Output the (X, Y) coordinate of the center of the cell containing the given text.  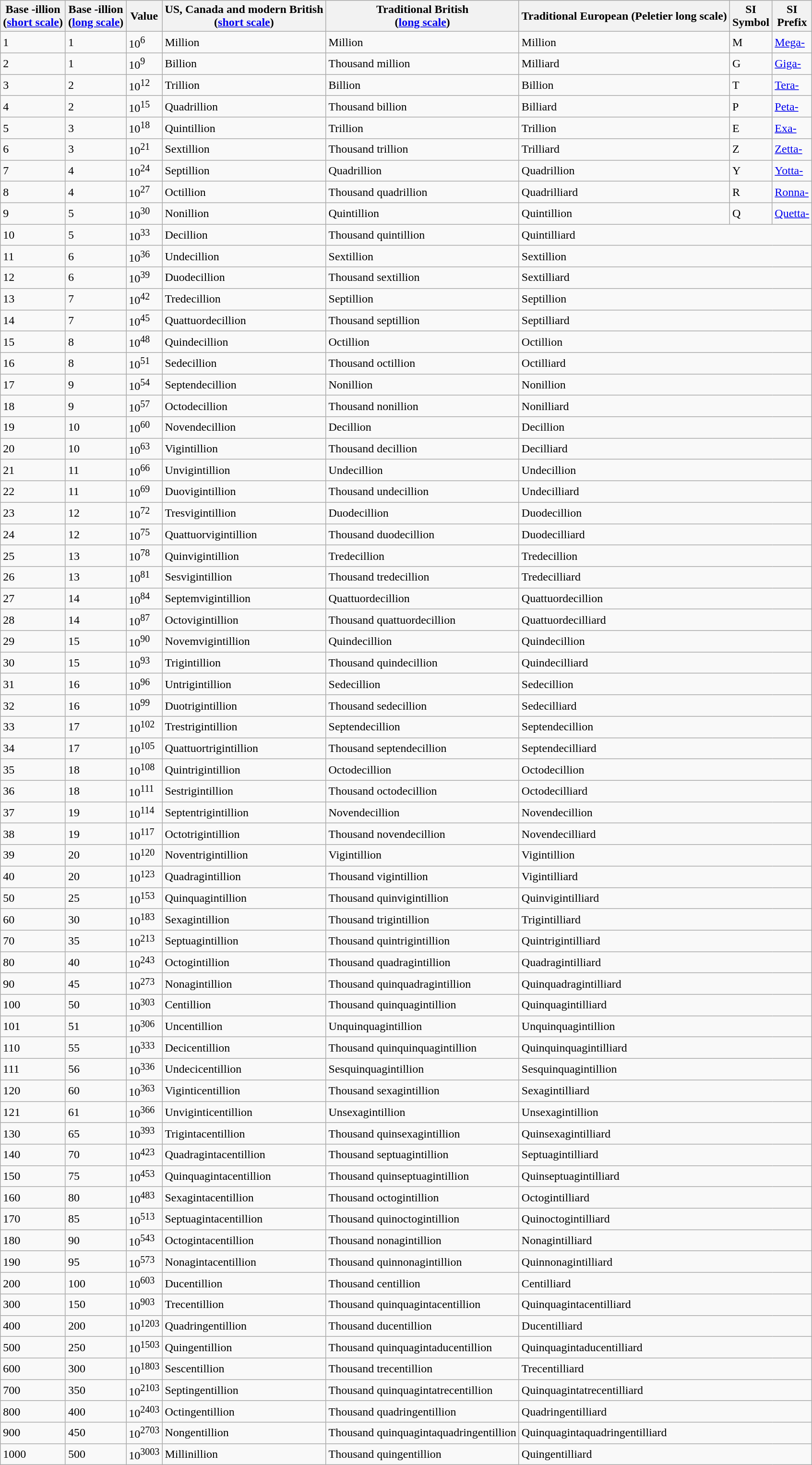
SISymbol (751, 16)
Mega- (792, 42)
Trigintillion (244, 663)
800 (33, 1412)
1039 (144, 278)
Septilliard (665, 321)
Sexagintilliard (665, 1091)
Thousand undecillion (422, 492)
Duovigintillion (244, 492)
10423 (144, 1155)
106 (144, 42)
Sescentillion (244, 1368)
1096 (144, 684)
Milliard (624, 63)
Yotta- (792, 171)
Undecilliard (665, 492)
Trigintilliard (665, 920)
1030 (144, 213)
Y (751, 171)
250 (96, 1347)
120 (33, 1091)
Z (751, 150)
E (751, 128)
Trigintacentillion (244, 1133)
103003 (144, 1454)
Septuagintillion (244, 941)
Thousand quattuordecillion (422, 620)
Trecentillion (244, 1305)
Duodecilliard (665, 535)
101803 (144, 1368)
1033 (144, 235)
160 (33, 1198)
Billiard (624, 107)
450 (96, 1433)
75 (96, 1176)
102703 (144, 1433)
45 (96, 983)
Septingentillion (244, 1391)
Thousand quadrillion (422, 192)
Quinquagintacentillion (244, 1176)
Thousand octillion (422, 363)
101503 (144, 1347)
Quattuortrigintillion (244, 748)
Thousand septillion (422, 321)
Thousand duodecillion (422, 535)
Centilliard (665, 1283)
Thousand quinquinquagintillion (422, 1048)
Thousand tredecillion (422, 577)
10573 (144, 1262)
Thousand quinsexagintillion (422, 1133)
Quinnonagintilliard (665, 1262)
Sestrigintillion (244, 791)
10393 (144, 1133)
10453 (144, 1176)
Nongentillion (244, 1433)
P (751, 107)
Novendecilliard (665, 834)
10483 (144, 1198)
31 (33, 684)
10213 (144, 941)
Quinsexagintilliard (665, 1133)
Quinquagintacentilliard (665, 1305)
Septendecilliard (665, 748)
Thousand quintillion (422, 235)
109 (144, 63)
M (751, 42)
61 (96, 1112)
Thousand septuagintillion (422, 1155)
140 (33, 1155)
Trestrigintillion (244, 727)
Thousand quinnonagintillion (422, 1262)
Vigintilliard (665, 877)
1048 (144, 342)
1012 (144, 85)
Decilliard (665, 448)
Sedecilliard (665, 706)
1045 (144, 321)
1054 (144, 385)
Thousand quinquagintillion (422, 1005)
1015 (144, 107)
Quetta- (792, 213)
Nonagintacentillion (244, 1262)
Quinquagintilliard (665, 1005)
Thousand quinquagintaducentillion (422, 1347)
95 (96, 1262)
10123 (144, 877)
1042 (144, 299)
Tredecilliard (665, 577)
Nonagintillion (244, 983)
1018 (144, 128)
Sexagintacentillion (244, 1198)
36 (33, 791)
Tera- (792, 85)
10153 (144, 898)
R (751, 192)
Thousand sedecillion (422, 706)
Quindecilliard (665, 663)
Octogintacentillion (244, 1241)
Octotrigintillion (244, 834)
Quinquinquagintilliard (665, 1048)
27 (33, 598)
55 (96, 1048)
Quintrigintilliard (665, 941)
Thousand quadringentillion (422, 1412)
Thousand nonagintillion (422, 1241)
56 (96, 1069)
10306 (144, 1027)
1084 (144, 598)
Giga- (792, 63)
Base -illion(short scale) (33, 16)
102403 (144, 1412)
Q (751, 213)
Thousand centillion (422, 1283)
Sexagintillion (244, 920)
Septemvigintillion (244, 598)
85 (96, 1219)
Trecentilliard (665, 1368)
10183 (144, 920)
Thousand septendecillion (422, 748)
10366 (144, 1112)
Ronna- (792, 192)
22 (33, 492)
10273 (144, 983)
33 (33, 727)
10513 (144, 1219)
32 (33, 706)
Unviginticentillion (244, 1112)
Quinquagintaquadringentilliard (665, 1433)
Decicentillion (244, 1048)
700 (33, 1391)
1063 (144, 448)
1027 (144, 192)
29 (33, 642)
Zetta- (792, 150)
Thousand decillion (422, 448)
1000 (33, 1454)
Undecicentillion (244, 1069)
1057 (144, 406)
Traditional British(long scale) (422, 16)
Quadringentillion (244, 1326)
Thousand million (422, 63)
Thousand quinquagintatrecentillion (422, 1391)
10543 (144, 1241)
600 (33, 1368)
Thousand ducentillion (422, 1326)
1072 (144, 513)
Thousand quintrigintillion (422, 941)
Quattuordecilliard (665, 620)
Thousand sextillion (422, 278)
65 (96, 1133)
130 (33, 1133)
Quinvigintilliard (665, 898)
180 (33, 1241)
121 (33, 1112)
Thousand octodecillion (422, 791)
G (751, 63)
10108 (144, 770)
Quinoctogintilliard (665, 1219)
Octogintillion (244, 962)
Thousand quinoctogintillion (422, 1219)
10117 (144, 834)
Thousand quadragintillion (422, 962)
34 (33, 748)
Thousand vigintillion (422, 877)
Viginticentillion (244, 1091)
10111 (144, 791)
1090 (144, 642)
900 (33, 1433)
Quingentillion (244, 1347)
Quadragintilliard (665, 962)
T (751, 85)
1051 (144, 363)
Ducentillion (244, 1283)
1060 (144, 427)
Uncentillion (244, 1027)
Quintilliard (665, 235)
190 (33, 1262)
Noventrigintillion (244, 856)
1078 (144, 556)
10903 (144, 1305)
Quintrigintillion (244, 770)
Octodecilliard (665, 791)
Octilliard (665, 363)
Octovigintillion (244, 620)
1066 (144, 471)
Sesvigintillion (244, 577)
102103 (144, 1391)
Quadringentilliard (665, 1412)
1021 (144, 150)
Septentrigintillion (244, 812)
Ducentilliard (665, 1326)
170 (33, 1219)
Nonagintilliard (665, 1241)
10105 (144, 748)
Base -illion(long scale) (96, 16)
Quattuorvigintillion (244, 535)
Thousand trecentillion (422, 1368)
37 (33, 812)
Thousand octogintillion (422, 1198)
101 (33, 1027)
Thousand trillion (422, 150)
Quinquagintatrecentilliard (665, 1391)
Thousand billion (422, 107)
24 (33, 535)
38 (33, 834)
1069 (144, 492)
Thousand quinquagintacentillion (422, 1305)
Trilliard (624, 150)
Nonilliard (665, 406)
Centillion (244, 1005)
Quinquagintaducentilliard (665, 1347)
10243 (144, 962)
Quingentilliard (665, 1454)
1099 (144, 706)
10603 (144, 1283)
10336 (144, 1069)
Duotrigintillion (244, 706)
Thousand quinquagintaquadringentillion (422, 1433)
101203 (144, 1326)
26 (33, 577)
1036 (144, 256)
Tresvigintillion (244, 513)
Quadragintillion (244, 877)
51 (96, 1027)
110 (33, 1048)
10120 (144, 856)
111 (33, 1069)
Quinquagintillion (244, 898)
1081 (144, 577)
10333 (144, 1048)
350 (96, 1391)
Thousand novendecillion (422, 834)
1087 (144, 620)
Exa- (792, 128)
Octingentillion (244, 1412)
Sextilliard (665, 278)
10114 (144, 812)
Septuagintilliard (665, 1155)
Octogintilliard (665, 1198)
Quinvigintillion (244, 556)
Thousand quindecillion (422, 663)
Traditional European (Peletier long scale) (624, 16)
Peta- (792, 107)
21 (33, 471)
Thousand trigintillion (422, 920)
Thousand sexagintillion (422, 1091)
1024 (144, 171)
39 (33, 856)
Quadragintacentillion (244, 1155)
Thousand nonillion (422, 406)
Septuagintacentillion (244, 1219)
1075 (144, 535)
Unvigintillion (244, 471)
US, Canada and modern British(short scale) (244, 16)
Value (144, 16)
1093 (144, 663)
SIPrefix (792, 16)
Quinseptuagintilliard (665, 1176)
28 (33, 620)
10363 (144, 1091)
10303 (144, 1005)
Thousand quinseptuagintillion (422, 1176)
23 (33, 513)
Thousand quingentillion (422, 1454)
Thousand quinvigintillion (422, 898)
Quinquadragintilliard (665, 983)
Novemvigintillion (244, 642)
10102 (144, 727)
Thousand quinquadragintillion (422, 983)
Millinillion (244, 1454)
Untrigintillion (244, 684)
Quadrilliard (624, 192)
